Capture the cell that displays the provided text and extract its (x, y) central coordinate. 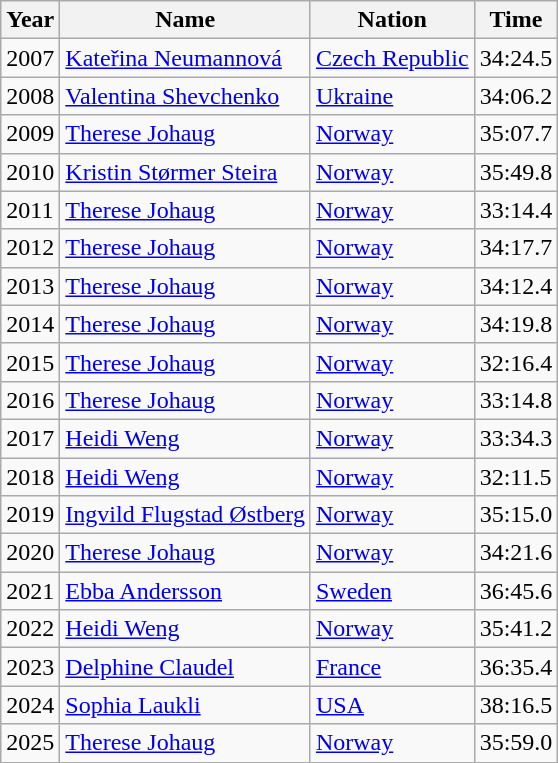
33:14.8 (516, 400)
32:11.5 (516, 477)
2017 (30, 438)
2010 (30, 172)
2015 (30, 362)
34:12.4 (516, 286)
USA (392, 705)
36:45.6 (516, 591)
Sweden (392, 591)
Delphine Claudel (186, 667)
35:59.0 (516, 743)
35:49.8 (516, 172)
2024 (30, 705)
34:17.7 (516, 248)
33:34.3 (516, 438)
Nation (392, 20)
2025 (30, 743)
35:41.2 (516, 629)
34:19.8 (516, 324)
34:21.6 (516, 553)
36:35.4 (516, 667)
2020 (30, 553)
2018 (30, 477)
Sophia Laukli (186, 705)
2022 (30, 629)
Year (30, 20)
32:16.4 (516, 362)
Time (516, 20)
34:24.5 (516, 58)
Ebba Andersson (186, 591)
Name (186, 20)
2016 (30, 400)
34:06.2 (516, 96)
2023 (30, 667)
Kateřina Neumannová (186, 58)
35:15.0 (516, 515)
2013 (30, 286)
Ukraine (392, 96)
Kristin Størmer Steira (186, 172)
35:07.7 (516, 134)
Ingvild Flugstad Østberg (186, 515)
2009 (30, 134)
2019 (30, 515)
2021 (30, 591)
2011 (30, 210)
Valentina Shevchenko (186, 96)
2008 (30, 96)
France (392, 667)
33:14.4 (516, 210)
2014 (30, 324)
2012 (30, 248)
Czech Republic (392, 58)
38:16.5 (516, 705)
2007 (30, 58)
